Search for the cell housing the specified text and yield its [X, Y] center coordinate. 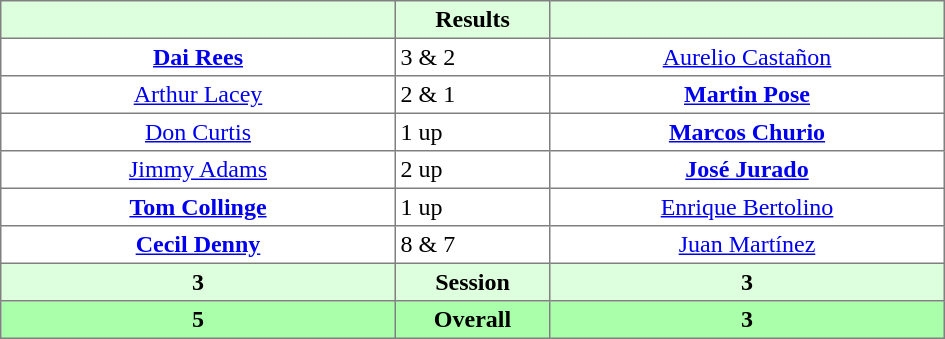
3 & 2 [472, 57]
Enrique Bertolino [747, 207]
Tom Collinge [198, 207]
Cecil Denny [198, 245]
Arthur Lacey [198, 95]
8 & 7 [472, 245]
Juan Martínez [747, 245]
Jimmy Adams [198, 170]
Martin Pose [747, 95]
2 & 1 [472, 95]
Don Curtis [198, 132]
Results [472, 20]
Aurelio Castañon [747, 57]
Overall [472, 320]
5 [198, 320]
Marcos Churio [747, 132]
Dai Rees [198, 57]
2 up [472, 170]
Session [472, 282]
José Jurado [747, 170]
